Determine the (X, Y) coordinate at the center of the cell enclosing the given text.  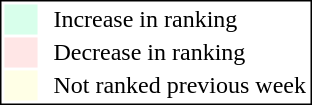
Increase in ranking (180, 19)
Not ranked previous week (180, 85)
Decrease in ranking (180, 53)
